Output the (x, y) coordinate of the center of the cell containing the given text.  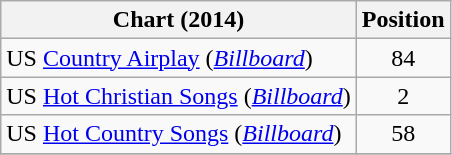
Chart (2014) (179, 20)
Position (403, 20)
US Hot Christian Songs (Billboard) (179, 96)
84 (403, 58)
2 (403, 96)
58 (403, 134)
US Country Airplay (Billboard) (179, 58)
US Hot Country Songs (Billboard) (179, 134)
